Return (x, y) of the center of cell containing provided text 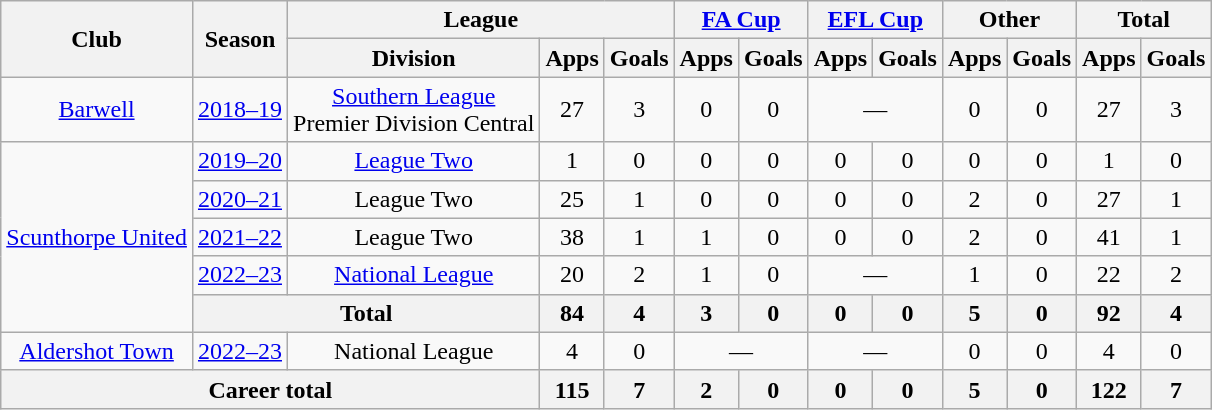
115 (572, 389)
EFL Cup (875, 20)
122 (1109, 389)
Career total (270, 389)
Barwell (97, 110)
38 (572, 237)
Club (97, 39)
FA Cup (741, 20)
20 (572, 275)
Aldershot Town (97, 351)
Other (1009, 20)
2020–21 (240, 199)
2019–20 (240, 161)
84 (572, 313)
Season (240, 39)
22 (1109, 275)
25 (572, 199)
Scunthorpe United (97, 237)
41 (1109, 237)
Southern LeaguePremier Division Central (414, 110)
League (482, 20)
92 (1109, 313)
2021–22 (240, 237)
Division (414, 58)
2018–19 (240, 110)
